Capture the cell that displays the provided text and extract its (x, y) central coordinate. 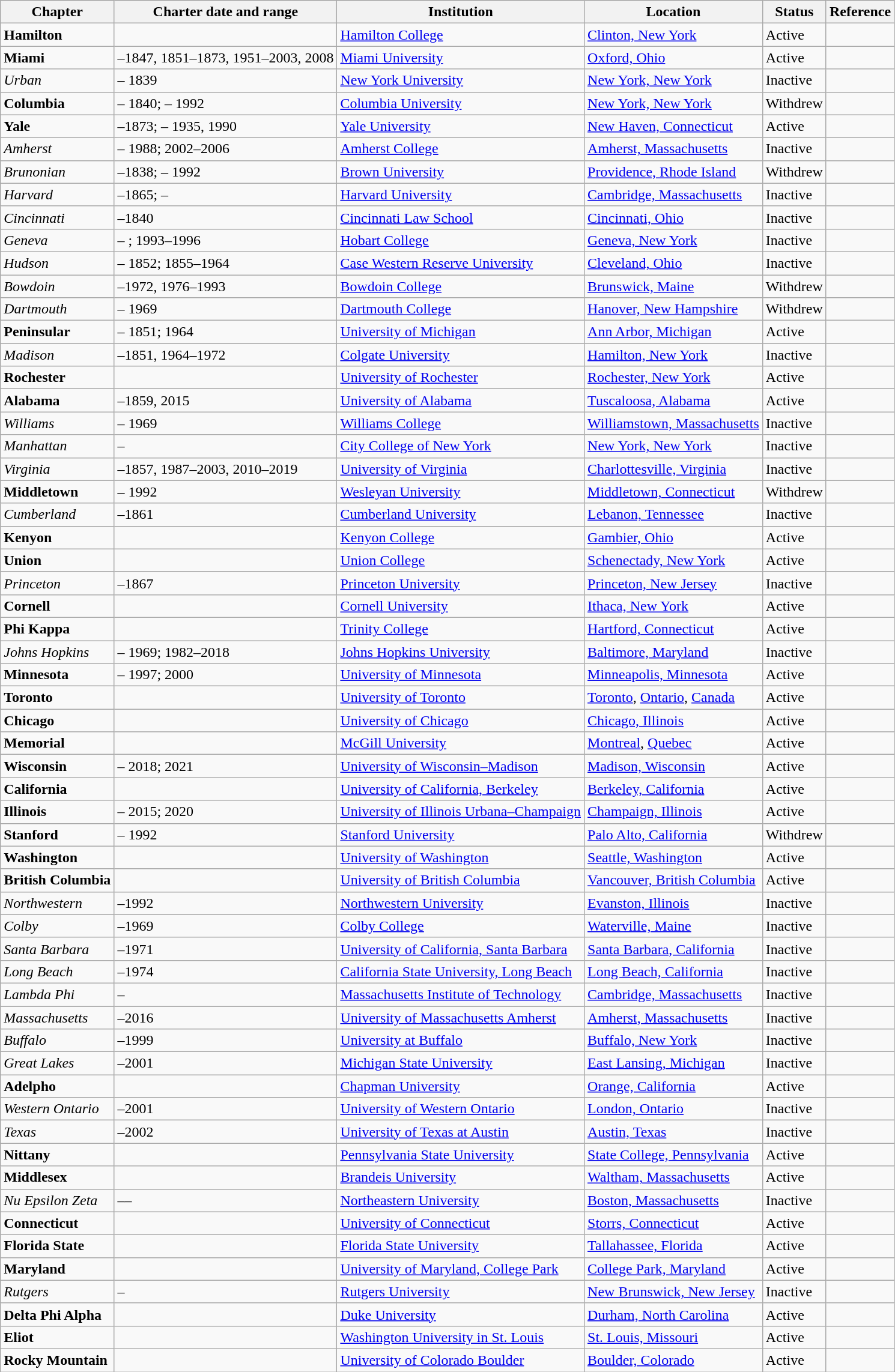
Reference (860, 12)
Cornell (58, 606)
–1873; – 1935, 1990 (226, 126)
Boulder, Colorado (674, 1360)
–1972, 1976–1993 (226, 286)
Harvard (58, 195)
– 1851; 1964 (226, 332)
Chapter (58, 12)
Johns Hopkins University (461, 651)
University of Toronto (461, 698)
Madison, Wisconsin (674, 766)
Miami University (461, 58)
Adelpho (58, 1086)
Maryland (58, 1269)
Pennsylvania State University (461, 1155)
Vancouver, British Columbia (674, 880)
Minneapolis, Minnesota (674, 675)
–1865; – (226, 195)
Buffalo (58, 1041)
–1971 (226, 949)
Princeton University (461, 583)
Middletown, Connecticut (674, 492)
Connecticut (58, 1223)
Durham, North Carolina (674, 1314)
Memorial (58, 743)
University of Chicago (461, 721)
Florida State University (461, 1246)
Harvard University (461, 195)
Washington University in St. Louis (461, 1337)
–1992 (226, 903)
Kenyon College (461, 537)
Johns Hopkins (58, 651)
Waterville, Maine (674, 926)
Colby (58, 926)
McGill University (461, 743)
University of California, Berkeley (461, 789)
Waltham, Massachusetts (674, 1177)
Buffalo, New York (674, 1041)
Peninsular (58, 332)
Williamstown, Massachusetts (674, 423)
Delta Phi Alpha (58, 1314)
Illinois (58, 812)
Providence, Rhode Island (674, 172)
Storrs, Connecticut (674, 1223)
Great Lakes (58, 1063)
Cincinnati, Ohio (674, 217)
Wisconsin (58, 766)
University of Illinois Urbana–Champaign (461, 812)
College Park, Maryland (674, 1269)
State College, Pennsylvania (674, 1155)
Baltimore, Maryland (674, 651)
Colgate University (461, 355)
New Brunswick, New Jersey (674, 1292)
Texas (58, 1132)
British Columbia (58, 880)
Northeastern University (461, 1200)
Eliot (58, 1337)
Hamilton, New York (674, 355)
–1847, 1851–1873, 1951–2003, 2008 (226, 58)
Cumberland University (461, 515)
Gambier, Ohio (674, 537)
Brunswick, Maine (674, 286)
City College of New York (461, 446)
Hartford, Connecticut (674, 629)
Stanford (58, 835)
Montreal, Quebec (674, 743)
–1974 (226, 972)
–1851, 1964–1972 (226, 355)
Western Ontario (58, 1109)
Berkeley, California (674, 789)
Geneva, New York (674, 240)
– 2015; 2020 (226, 812)
University of Rochester (461, 378)
Champaign, Illinois (674, 812)
Orange, California (674, 1086)
Columbia University (461, 103)
Williams (58, 423)
Rocky Mountain (58, 1360)
Tuscaloosa, Alabama (674, 400)
University of Massachusetts Amherst (461, 1018)
Oxford, Ohio (674, 58)
Michigan State University (461, 1063)
Amherst (58, 149)
Boston, Massachusetts (674, 1200)
Dartmouth College (461, 309)
Yale University (461, 126)
Northwestern (58, 903)
–1859, 2015 (226, 400)
University of Minnesota (461, 675)
Yale (58, 126)
Rochester, New York (674, 378)
California State University, Long Beach (461, 972)
Union (58, 560)
University of Western Ontario (461, 1109)
Status (794, 12)
University of Maryland, College Park (461, 1269)
– 1997; 2000 (226, 675)
Duke University (461, 1314)
London, Ontario (674, 1109)
University of Connecticut (461, 1223)
Massachusetts Institute of Technology (461, 994)
Evanston, Illinois (674, 903)
– 1988; 2002–2006 (226, 149)
University of Texas at Austin (461, 1132)
Toronto (58, 698)
University of British Columbia (461, 880)
Wesleyan University (461, 492)
University of Colorado Boulder (461, 1360)
California (58, 789)
Madison (58, 355)
Toronto, Ontario, Canada (674, 698)
Dartmouth (58, 309)
–1857, 1987–2003, 2010–2019 (226, 469)
New York University (461, 80)
Case Western Reserve University (461, 263)
Colby College (461, 926)
Cleveland, Ohio (674, 263)
University of Wisconsin–Madison (461, 766)
– 1840; – 1992 (226, 103)
–2002 (226, 1132)
–1840 (226, 217)
Nittany (58, 1155)
Massachusetts (58, 1018)
Ithaca, New York (674, 606)
University of Michigan (461, 332)
–1969 (226, 926)
Kenyon (58, 537)
– 1969; 1982–2018 (226, 651)
Washington (58, 857)
Geneva (58, 240)
St. Louis, Missouri (674, 1337)
Hanover, New Hampshire (674, 309)
Rutgers University (461, 1292)
Tallahassee, Florida (674, 1246)
Alabama (58, 400)
–2016 (226, 1018)
Hamilton College (461, 35)
Williams College (461, 423)
– 2018; 2021 (226, 766)
Rochester (58, 378)
Union College (461, 560)
Virginia (58, 469)
Amherst College (461, 149)
Chicago (58, 721)
University of California, Santa Barbara (461, 949)
Institution (461, 12)
Princeton (58, 583)
Brandeis University (461, 1177)
Santa Barbara (58, 949)
Rutgers (58, 1292)
Middletown (58, 492)
Cumberland (58, 515)
University at Buffalo (461, 1041)
Manhattan (58, 446)
Hobart College (461, 240)
Hudson (58, 263)
Bowdoin College (461, 286)
Clinton, New York (674, 35)
Middlesex (58, 1177)
–1838; – 1992 (226, 172)
University of Virginia (461, 469)
Columbia (58, 103)
Miami (58, 58)
Princeton, New Jersey (674, 583)
Nu Epsilon Zeta (58, 1200)
–1867 (226, 583)
Long Beach, California (674, 972)
Phi Kappa (58, 629)
Chicago, Illinois (674, 721)
Florida State (58, 1246)
Hamilton (58, 35)
Palo Alto, California (674, 835)
Ann Arbor, Michigan (674, 332)
Charter date and range (226, 12)
Trinity College (461, 629)
Seattle, Washington (674, 857)
– 1839 (226, 80)
Santa Barbara, California (674, 949)
Lambda Phi (58, 994)
Cincinnati Law School (461, 217)
Urban (58, 80)
– 1852; 1855–1964 (226, 263)
–1861 (226, 515)
Brunonian (58, 172)
Northwestern University (461, 903)
East Lansing, Michigan (674, 1063)
Stanford University (461, 835)
Austin, Texas (674, 1132)
Location (674, 12)
Bowdoin (58, 286)
Chapman University (461, 1086)
University of Alabama (461, 400)
Long Beach (58, 972)
Schenectady, New York (674, 560)
University of Washington (461, 857)
Minnesota (58, 675)
Lebanon, Tennessee (674, 515)
–1999 (226, 1041)
– ; 1993–1996 (226, 240)
Cornell University (461, 606)
Brown University (461, 172)
–– (226, 1200)
New Haven, Connecticut (674, 126)
Charlottesville, Virginia (674, 469)
Cincinnati (58, 217)
